For the text-containing cell, return its midpoint in (x, y) coordinate format. 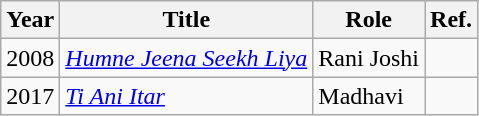
Rani Joshi (369, 58)
Ref. (452, 20)
Ti Ani Itar (186, 96)
Madhavi (369, 96)
Year (30, 20)
Humne Jeena Seekh Liya (186, 58)
Role (369, 20)
2017 (30, 96)
2008 (30, 58)
Title (186, 20)
